Scan for the cell matching the given text and deliver its [x, y] coordinate at center. 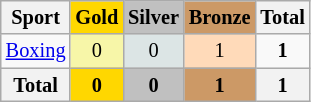
Silver [154, 17]
Sport [36, 17]
Bronze [220, 17]
Gold [96, 17]
Boxing [36, 51]
